Search for the cell housing the specified text and yield its [x, y] center coordinate. 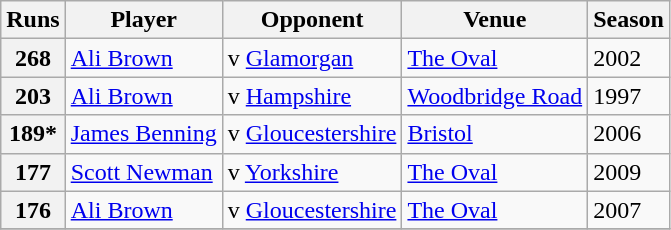
2007 [629, 210]
176 [33, 210]
203 [33, 96]
Woodbridge Road [495, 96]
Runs [33, 20]
Bristol [495, 134]
Opponent [312, 20]
189* [33, 134]
1997 [629, 96]
Season [629, 20]
177 [33, 172]
2002 [629, 58]
2009 [629, 172]
268 [33, 58]
Player [144, 20]
v Glamorgan [312, 58]
Venue [495, 20]
James Benning [144, 134]
Scott Newman [144, 172]
v Hampshire [312, 96]
2006 [629, 134]
v Yorkshire [312, 172]
